Determine the (X, Y) coordinate at the center of the cell enclosing the given text.  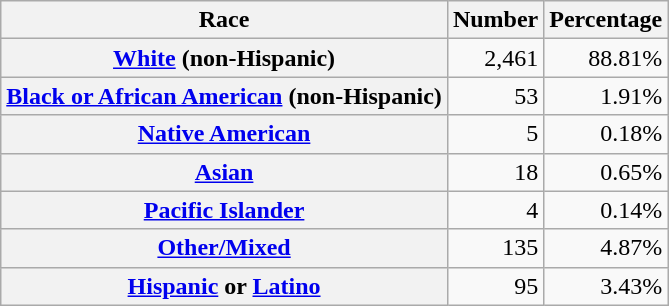
53 (495, 96)
18 (495, 172)
88.81% (606, 58)
Race (224, 20)
5 (495, 134)
1.91% (606, 96)
95 (495, 286)
Black or African American (non-Hispanic) (224, 96)
Other/Mixed (224, 248)
Number (495, 20)
Asian (224, 172)
0.14% (606, 210)
3.43% (606, 286)
Percentage (606, 20)
Hispanic or Latino (224, 286)
0.65% (606, 172)
135 (495, 248)
White (non-Hispanic) (224, 58)
Pacific Islander (224, 210)
4.87% (606, 248)
4 (495, 210)
0.18% (606, 134)
2,461 (495, 58)
Native American (224, 134)
